Detect which cell encompasses the target text, then output its (X, Y) center coordinate. 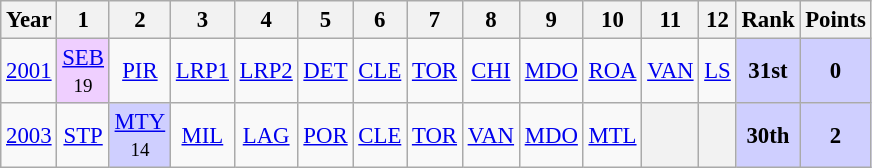
POR (326, 136)
SEB19 (83, 72)
1 (83, 20)
4 (266, 20)
7 (435, 20)
30th (768, 136)
Rank (768, 20)
3 (203, 20)
MTL (612, 136)
PIR (140, 72)
DET (326, 72)
10 (612, 20)
8 (490, 20)
5 (326, 20)
LAG (266, 136)
LRP1 (203, 72)
12 (718, 20)
11 (670, 20)
LRP2 (266, 72)
LS (718, 72)
6 (380, 20)
0 (836, 72)
2003 (29, 136)
CHI (490, 72)
STP (83, 136)
MIL (203, 136)
MTY14 (140, 136)
ROA (612, 72)
2001 (29, 72)
31st (768, 72)
Points (836, 20)
Year (29, 20)
9 (551, 20)
